Return [X, Y] of the center of cell containing provided text 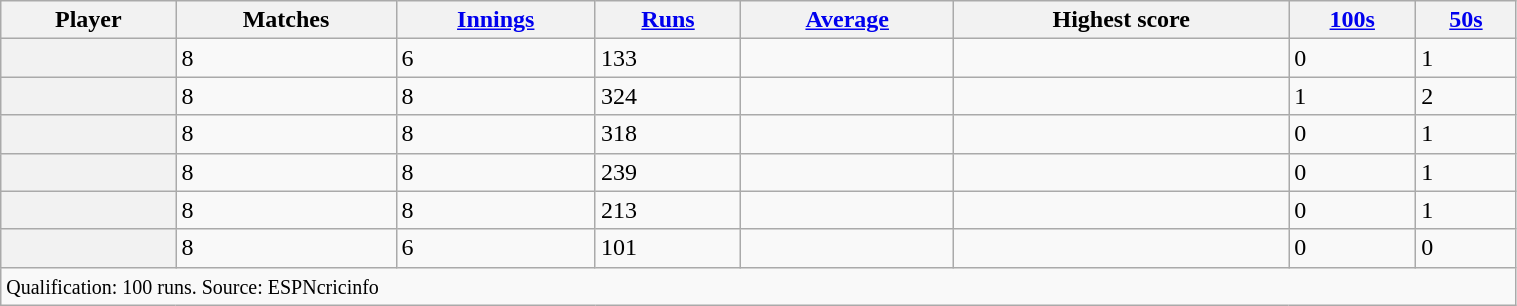
Qualification: 100 runs. Source: ESPNcricinfo [758, 286]
213 [668, 210]
101 [668, 248]
50s [1466, 20]
Innings [496, 20]
318 [668, 134]
133 [668, 58]
Player [88, 20]
239 [668, 172]
2 [1466, 96]
100s [1352, 20]
Matches [286, 20]
Runs [668, 20]
Highest score [1122, 20]
324 [668, 96]
Average [848, 20]
